Provide the [x, y] coordinate of the cell's center where the given text is located.  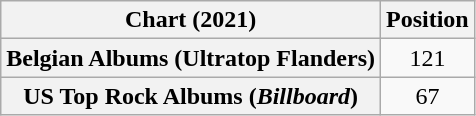
Chart (2021) [191, 20]
121 [428, 58]
67 [428, 96]
Position [428, 20]
US Top Rock Albums (Billboard) [191, 96]
Belgian Albums (Ultratop Flanders) [191, 58]
